Provide the (x, y) coordinate of the cell's center where the given text is located.  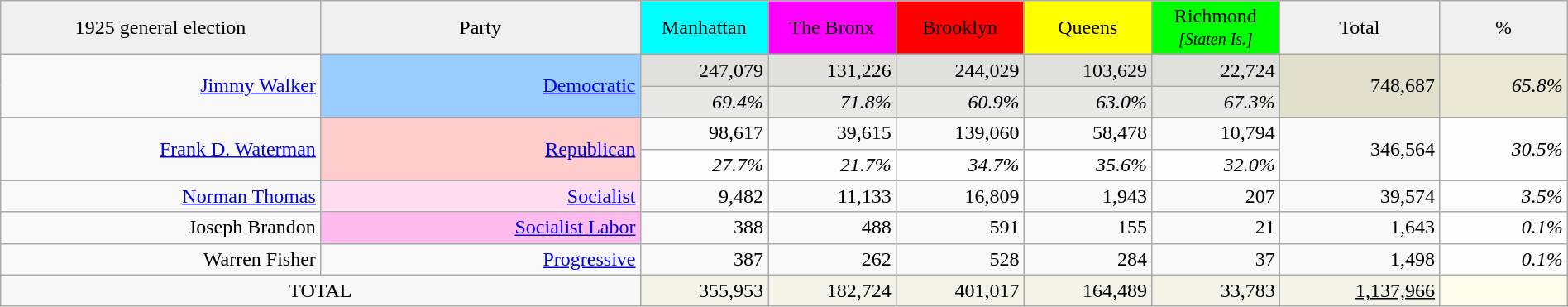
32.0% (1216, 165)
35.6% (1088, 165)
65.8% (1503, 86)
Socialist (480, 196)
Total (1360, 28)
The Bronx (832, 28)
Norman Thomas (160, 196)
Joseph Brandon (160, 228)
164,489 (1088, 290)
Brooklyn (959, 28)
284 (1088, 259)
207 (1216, 196)
1,137,966 (1360, 290)
30.5% (1503, 149)
528 (959, 259)
103,629 (1088, 70)
TOTAL (321, 290)
10,794 (1216, 133)
346,564 (1360, 149)
488 (832, 228)
Jimmy Walker (160, 86)
39,615 (832, 133)
387 (705, 259)
67.3% (1216, 102)
139,060 (959, 133)
Progressive (480, 259)
182,724 (832, 290)
355,953 (705, 290)
Socialist Labor (480, 228)
22,724 (1216, 70)
1925 general election (160, 28)
21 (1216, 228)
244,029 (959, 70)
27.7% (705, 165)
131,226 (832, 70)
69.4% (705, 102)
247,079 (705, 70)
16,809 (959, 196)
60.9% (959, 102)
Republican (480, 149)
155 (1088, 228)
401,017 (959, 290)
748,687 (1360, 86)
Party (480, 28)
98,617 (705, 133)
Democratic (480, 86)
71.8% (832, 102)
21.7% (832, 165)
34.7% (959, 165)
Queens (1088, 28)
Richmond [Staten Is.] (1216, 28)
Warren Fisher (160, 259)
9,482 (705, 196)
11,133 (832, 196)
1,943 (1088, 196)
591 (959, 228)
1,643 (1360, 228)
388 (705, 228)
58,478 (1088, 133)
63.0% (1088, 102)
33,783 (1216, 290)
262 (832, 259)
Frank D. Waterman (160, 149)
% (1503, 28)
1,498 (1360, 259)
3.5% (1503, 196)
37 (1216, 259)
39,574 (1360, 196)
Manhattan (705, 28)
